Search for the cell housing the specified text and yield its [x, y] center coordinate. 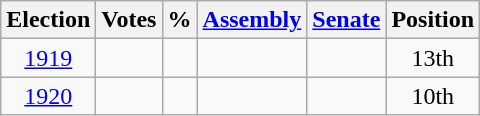
Election [48, 20]
1920 [48, 96]
13th [433, 58]
Senate [346, 20]
Position [433, 20]
% [180, 20]
10th [433, 96]
Votes [129, 20]
Assembly [252, 20]
1919 [48, 58]
